Return [X, Y] of the center of cell containing provided text 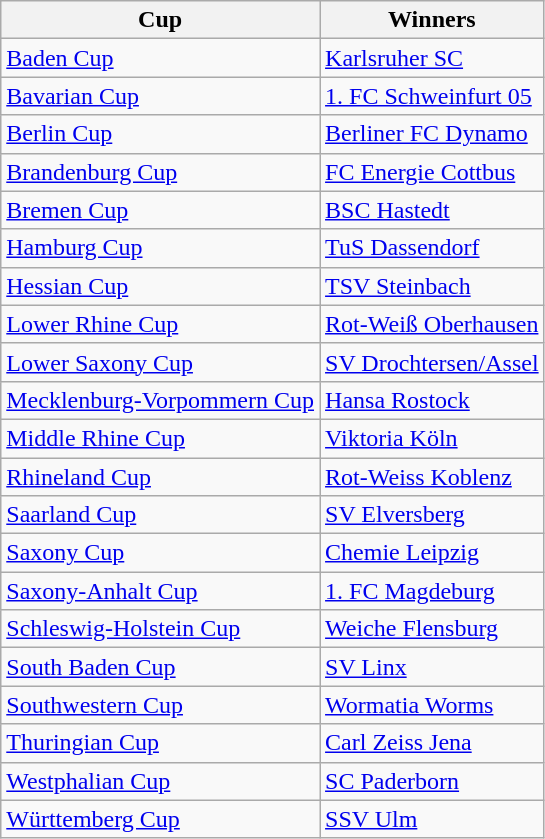
Saxony Cup [160, 553]
Rhineland Cup [160, 477]
Schleswig-Holstein Cup [160, 629]
Baden Cup [160, 58]
Lower Rhine Cup [160, 324]
SSV Ulm [432, 819]
Mecklenburg-Vorpommern Cup [160, 400]
FC Energie Cottbus [432, 172]
Carl Zeiss Jena [432, 743]
Hamburg Cup [160, 248]
Württemberg Cup [160, 819]
1. FC Schweinfurt 05 [432, 96]
Chemie Leipzig [432, 553]
Viktoria Köln [432, 438]
Rot-Weiss Koblenz [432, 477]
Berlin Cup [160, 134]
South Baden Cup [160, 667]
Bavarian Cup [160, 96]
Brandenburg Cup [160, 172]
Weiche Flensburg [432, 629]
Cup [160, 20]
Middle Rhine Cup [160, 438]
SV Elversberg [432, 515]
Rot-Weiß Oberhausen [432, 324]
Saarland Cup [160, 515]
SV Drochtersen/Assel [432, 362]
BSC Hastedt [432, 210]
Lower Saxony Cup [160, 362]
TuS Dassendorf [432, 248]
Hansa Rostock [432, 400]
Southwestern Cup [160, 705]
Hessian Cup [160, 286]
Karlsruher SC [432, 58]
Thuringian Cup [160, 743]
Westphalian Cup [160, 781]
Bremen Cup [160, 210]
Winners [432, 20]
1. FC Magdeburg [432, 591]
Berliner FC Dynamo [432, 134]
Wormatia Worms [432, 705]
TSV Steinbach [432, 286]
SC Paderborn [432, 781]
Saxony-Anhalt Cup [160, 591]
SV Linx [432, 667]
